Provide the (X, Y) coordinate of the cell's center where the given text is located.  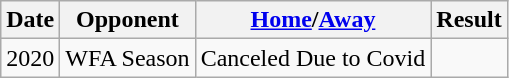
Result (469, 20)
Home/Away (313, 20)
2020 (30, 58)
Canceled Due to Covid (313, 58)
Date (30, 20)
WFA Season (128, 58)
Opponent (128, 20)
